Identify which cell holds the provided text, then report its (x, y) central coordinate. 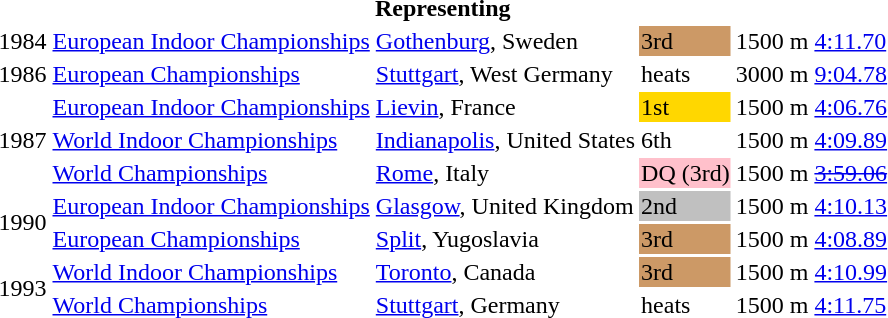
3000 m (772, 74)
Toronto, Canada (505, 272)
Gothenburg, Sweden (505, 41)
Split, Yugoslavia (505, 239)
Rome, Italy (505, 173)
heats (686, 74)
World Championships (211, 173)
6th (686, 140)
2nd (686, 206)
Indianapolis, United States (505, 140)
Glasgow, United Kingdom (505, 206)
DQ (3rd) (686, 173)
1st (686, 107)
Lievin, France (505, 107)
Stuttgart, West Germany (505, 74)
